Provide the [X, Y] coordinate of the cell's center where the given text is located.  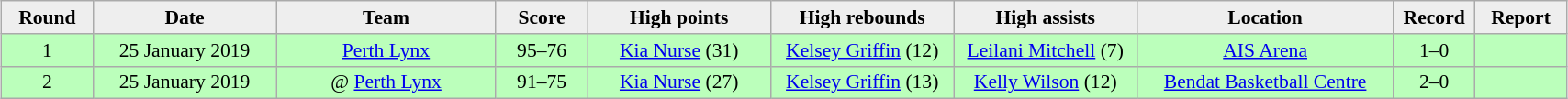
High assists [1046, 17]
1 [48, 50]
Location [1265, 17]
Perth Lynx [386, 50]
@ Perth Lynx [386, 82]
Kelly Wilson (12) [1046, 82]
Report [1521, 17]
Bendat Basketball Centre [1265, 82]
95–76 [542, 50]
Kelsey Griffin (12) [862, 50]
AIS Arena [1265, 50]
Kia Nurse (31) [679, 50]
91–75 [542, 82]
Team [386, 17]
Kelsey Griffin (13) [862, 82]
High points [679, 17]
Leilani Mitchell (7) [1046, 50]
High rebounds [862, 17]
1–0 [1434, 50]
Round [48, 17]
Score [542, 17]
2 [48, 82]
Record [1434, 17]
Date [185, 17]
Kia Nurse (27) [679, 82]
2–0 [1434, 82]
